Pinpoint the cell where the given text exists, returning its (X, Y) midpoint coordinate. 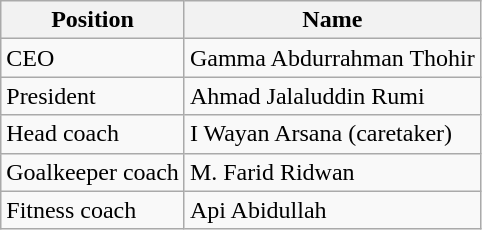
Head coach (93, 134)
Name (332, 20)
M. Farid Ridwan (332, 172)
CEO (93, 58)
Gamma Abdurrahman Thohir (332, 58)
Goalkeeper coach (93, 172)
President (93, 96)
Api Abidullah (332, 210)
Fitness coach (93, 210)
Position (93, 20)
I Wayan Arsana (caretaker) (332, 134)
Ahmad Jalaluddin Rumi (332, 96)
